For the text-containing cell, return its midpoint in [X, Y] coordinate format. 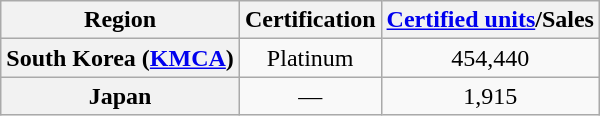
Region [120, 20]
Certification [310, 20]
Certified units/Sales [490, 20]
— [310, 96]
South Korea (KMCA) [120, 58]
454,440 [490, 58]
Platinum [310, 58]
Japan [120, 96]
1,915 [490, 96]
